From the cell containing the given text, extract its center point as [X, Y] coordinate. 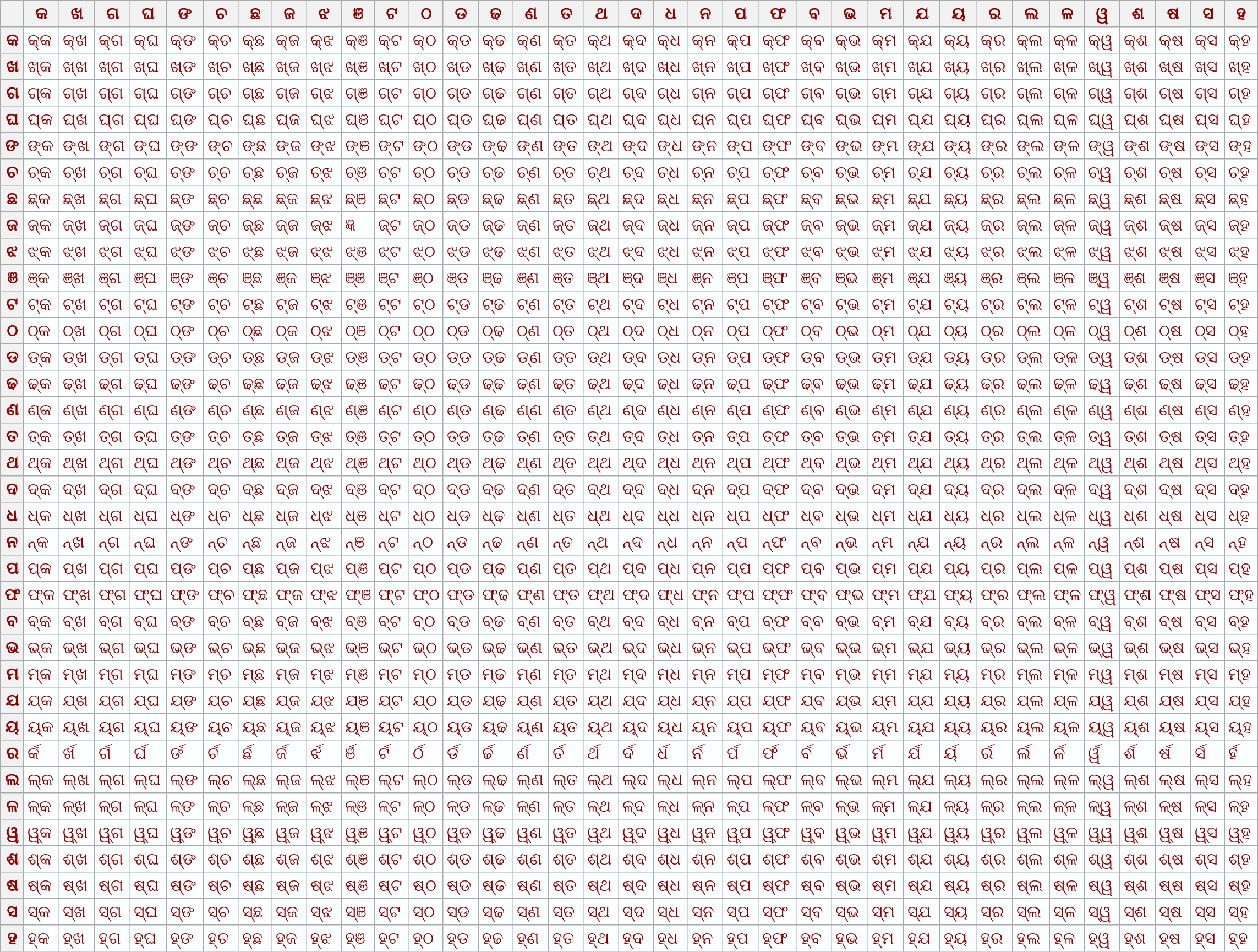
ଚ୍ବ [814, 172]
ଦ୍ଙ [185, 489]
ଙ୍ଦ [636, 146]
ଚ୍ଭ [850, 172]
ହ୍ଦ [636, 938]
ଗ୍ସ [1208, 93]
ଶ୍ଫ [778, 859]
ଚ୍ୱ [1102, 172]
ଡ୍ବ [814, 357]
ଗ୍ଢ [495, 93]
ର୍ହ [1241, 753]
ନ୍ସ [1208, 542]
ଘ୍ଯ [922, 119]
ଫ୍ମ [885, 595]
ଣ୍ଖ [76, 410]
ଫ୍ନ [705, 595]
ସ୍ଲ [1031, 912]
ଝ୍ଗ [112, 251]
ଘ୍ହ [1241, 119]
ଣ୍ଗ [112, 410]
ଛ୍ଙ [185, 199]
ପ୍ଝ [324, 568]
ଛ୍ୱ [1102, 199]
ଳ୍ଚ [221, 806]
ଘ୍ମ [885, 119]
ଠ୍ଖ [76, 331]
ଝ୍ଲ [1031, 251]
ଝ୍ଳ [1066, 251]
ଫ୍ଝ [324, 595]
ଫ୍ୱ [1102, 595]
ଷ୍ର [994, 885]
ତ୍ଞ [358, 436]
ଗ୍ତ [566, 93]
ତ୍ଥ [601, 436]
ଭ୍ଳ [1066, 648]
ଯ୍ଥ [601, 701]
ଶ୍ମ [885, 859]
ପ୍ଢ [495, 568]
ଳ୍ପ [740, 806]
ମ୍ଧ [670, 674]
ଠ୍ଚ [221, 331]
କ୍ଚ [221, 40]
ୟ୍ର [994, 727]
ସ୍ଦ [636, 912]
ର୍ସ [1208, 753]
ଭ୍ଧ [670, 648]
ୟ୍ନ [705, 727]
ଧ୍ଦ [636, 516]
ଥ୍ଞ [358, 463]
ମ୍ୟ [959, 674]
ଘ୍ଦ [636, 119]
ଟ୍ଳ [1066, 304]
ଷ୍ଠ [426, 885]
ଲ୍ଥ [601, 780]
ଳ୍ମ [885, 806]
ଫ୍ବ [814, 595]
କ୍ଳ [1066, 40]
ଡ୍ଢ [495, 357]
ୟ୍ଳ [1066, 727]
ଖ୍ଞ [358, 67]
ଞ୍ଷ [1173, 278]
ର୍ଷ [1173, 753]
ଝ୍କ [41, 251]
ୟ୍ଡ [461, 727]
ଢ୍ଳ [1066, 384]
ୱ୍ଝ [324, 833]
ଞ୍ଖ [76, 278]
ଦ୍ଜ [289, 489]
ଦ୍ପ [740, 489]
ଚ୍ଣ [530, 172]
ଘ୍ତ [566, 119]
ଖ୍ଷ [1173, 67]
ଦ୍ର [994, 489]
ଡ୍ନ [705, 357]
ଙ୍ଳ [1066, 146]
ଷ୍ଟ [392, 885]
ହ୍ଜ [289, 938]
ଜ୍ବ [814, 225]
ଭ୍ଫ [778, 648]
ଢ୍ଣ [530, 384]
ଣ୍ଳ [1066, 410]
ଶ୍ଚ [221, 859]
କ୍ଶ [1137, 40]
ଝ୍ଯ [922, 251]
କ୍ଠ [426, 40]
ଞ୍ଭ [850, 278]
ୱ୍ଟ [392, 833]
ହ୍ଝ [324, 938]
ଣ୍ଧ [670, 410]
ଧ୍ଳ [1066, 516]
ୱ୍ମ [885, 833]
ଡ୍ଘ [148, 357]
ଶ୍ଯ [922, 859]
ମ୍ଯ [922, 674]
ଭ୍ଝ [324, 648]
ଛ୍ଝ [324, 199]
ର୍ଡ [461, 753]
ୟ୍ୟ [959, 727]
ମ୍ଲ [1031, 674]
ୟ୍ଞ [358, 727]
ଞ୍ହ [1241, 278]
ଟ୍ଦ [636, 304]
ଘ୍ଞ [358, 119]
ଛ୍ଡ [461, 199]
ଚ୍ୟ [959, 172]
ହ୍ଙ [185, 938]
ଶ୍ଟ [392, 859]
ଡ୍ଖ [76, 357]
ଘ୍ଚ [221, 119]
ତ୍ଦ [636, 436]
ଲ୍ଠ [426, 780]
ଘ୍ପ [740, 119]
ଠ୍ନ [705, 331]
ୱ୍ବ [814, 833]
ହ୍ଧ [670, 938]
ଟ୍ର [994, 304]
ଟ୍ନ [705, 304]
ଞ୍ଫ [778, 278]
ସ୍ଛ [255, 912]
ଜ୍ଚ [221, 225]
ୟ୍ଢ [495, 727]
ଫ୍ପ [740, 595]
ଝ୍ଛ [255, 251]
ସ୍ଯ [922, 912]
ପ୍ଘ [148, 568]
ଭ୍ଞ [358, 648]
ଞ୍ର [994, 278]
ଜ୍ର [994, 225]
ନ୍ଘ [148, 542]
ଚ୍ଖ [76, 172]
ଣ୍ଷ [1173, 410]
ଳ୍ଫ [778, 806]
ଷ୍ଖ [76, 885]
ୱ୍ଦ [636, 833]
ଞ୍ଝ [324, 278]
ଢ୍ଞ [358, 384]
ଙ୍ଝ [324, 146]
ଡ୍ଜ [289, 357]
ର୍ଥ [601, 753]
ଲ୍ଘ [148, 780]
ଲ୍ନ [705, 780]
ନ୍ଦ [636, 542]
ଥ୍ଡ [461, 463]
ଶ୍ଶ [1137, 859]
କ୍ଦ [636, 40]
ଭ୍ଲ [1031, 648]
ଢ୍ଚ [221, 384]
ଶ୍ଖ [76, 859]
ଖ୍ଠ [426, 67]
ୱ୍କ [41, 833]
ନ୍ମ [885, 542]
ଶ୍ଛ [255, 859]
ଠ୍ମ [885, 331]
ଖ୍ନ [705, 67]
ଗ୍ହ [1241, 93]
ୟ୍ଷ [1173, 727]
ର୍ଦ [636, 753]
ଚ୍ଠ [426, 172]
ଣ୍ଣ [530, 410]
ହ୍ର [994, 938]
ଝ୍ଟ [392, 251]
ସ୍ଖ [76, 912]
ଚ୍ଚ [221, 172]
ଶ୍ଦ [636, 859]
ସ୍ଫ [778, 912]
ସ୍ତ [566, 912]
ଠ୍ର [994, 331]
ଡ୍ଡ [461, 357]
ଢ୍ଫ [778, 384]
ଝ୍ମ [885, 251]
ଛ୍ଭ [850, 199]
ଝ୍ନ [705, 251]
ଡ୍ସ [1208, 357]
ତ୍ବ [814, 436]
ଟ୍ଘ [148, 304]
ଣ୍ଲ [1031, 410]
ବ୍ଜ [289, 621]
ଷ୍ଲ [1031, 885]
ଟ୍ଲ [1031, 304]
ଳ୍ଥ [601, 806]
ନ୍ଶ [1137, 542]
ଷ୍ଙ [185, 885]
ଗ୍ଟ [392, 93]
ଘ୍ଫ [778, 119]
ଥ୍ର [994, 463]
ବ୍ତ [566, 621]
ଥ୍ବ [814, 463]
ଘ୍ସ [1208, 119]
ତ୍ମ [885, 436]
ଚ୍ଛ [255, 172]
ଛ୍ଢ [495, 199]
ଭ୍ଠ [426, 648]
ଫ୍ଜ [289, 595]
ଞ୍ଧ [670, 278]
ଠ୍ଞ [358, 331]
ତ୍ଖ [76, 436]
ଙ୍ନ [705, 146]
ହ୍ଞ [358, 938]
ଢ୍ମ [885, 384]
ଦ୍ଷ [1173, 489]
ଜ୍ଷ [1173, 225]
ଳ୍ଦ [636, 806]
ର୍ଠ [426, 753]
ହ୍ପ [740, 938]
ବ୍ର [994, 621]
ଷ୍ଛ [255, 885]
ଠ୍ଯ [922, 331]
ୱ୍ଞ [358, 833]
ଜ୍ସ [1208, 225]
ଭ୍ର [994, 648]
ହ୍ମ [885, 938]
ଡ୍ଶ [1137, 357]
ଙ୍ଞ [358, 146]
ଶ୍ହ [1241, 859]
କ୍ୱ [1102, 40]
ଠ୍ଶ [1137, 331]
ଫ୍ଭ [850, 595]
ଷ୍ଜ [289, 885]
ଯ୍ଡ [461, 701]
ଙ୍ଢ [495, 146]
ଗ୍ଘ [148, 93]
ଧ୍ହ [1241, 516]
ଶ୍ଝ [324, 859]
କ୍ଘ [148, 40]
ଳ୍ୱ [1102, 806]
ଝ୍ଘ [148, 251]
ଘ୍ଘ [148, 119]
ଦ୍ଞ [358, 489]
ନ୍ଜ [289, 542]
ଣ୍କ [41, 410]
ମ୍ହ [1241, 674]
ଫ୍ଥ [601, 595]
ଷ୍ବ [814, 885]
ଟ୍ସ [1208, 304]
ଶ୍ଢ [495, 859]
ଧ୍ଯ [922, 516]
ମ୍ଡ [461, 674]
ଟ୍ବ [814, 304]
ମ୍ଶ [1137, 674]
ଚ୍କ [41, 172]
ଛ୍ଛ [255, 199]
ଧ୍ଟ [392, 516]
ଢ୍ଶ [1137, 384]
ଢ୍ପ [740, 384]
ୟ୍ଲ [1031, 727]
ସ୍ପ [740, 912]
ତ୍ଲ [1031, 436]
ଠ୍ଗ [112, 331]
ମ୍ୱ [1102, 674]
ଘ୍ନ [705, 119]
ପ୍ର [994, 568]
କ୍ସ [1208, 40]
ଲ୍ସ [1208, 780]
ଯ୍ଗ [112, 701]
ଙ୍ବ [814, 146]
ଫ୍ଷ [1173, 595]
ଧ୍ୟ [959, 516]
ଷ୍ପ [740, 885]
ନ୍ହ [1241, 542]
ଚ୍ଲ [1031, 172]
ଧ୍ୱ [1102, 516]
ଡ୍ଠ [426, 357]
ନ୍ୱ [1102, 542]
ଢ୍ଜ [289, 384]
ଞ୍ଛ [255, 278]
ଷ୍ଞ [358, 885]
ଠ୍ଡ [461, 331]
ଟ୍ଣ [530, 304]
ଘ୍ଣ [530, 119]
ଟ୍ଶ [1137, 304]
ଯ୍ପ [740, 701]
ଲ୍କ [41, 780]
ଘ୍ବ [814, 119]
ଭ୍କ [41, 648]
ଶ୍ର [994, 859]
ଛ୍ଖ [76, 199]
ପ୍ଭ [850, 568]
ଙ୍ଫ [778, 146]
ଘ୍ଠ [426, 119]
ଶ୍ୱ [1102, 859]
ଛ୍ପ [740, 199]
ଜ୍ଗ [112, 225]
ଷ୍କ [41, 885]
ଜ୍ଧ [670, 225]
ଳ୍ଢ [495, 806]
ଦ୍ଯ [922, 489]
ସ୍ଢ [495, 912]
ୱ୍ନ [705, 833]
ଧ୍ଜ [289, 516]
ଦ୍ହ [1241, 489]
ଚ୍ଟ [392, 172]
ଘ୍ଥ [601, 119]
ଷ୍ଫ [778, 885]
ଝ୍ତ [566, 251]
ଫ୍ତ [566, 595]
ଡ୍ମ [885, 357]
ସ୍ଭ [850, 912]
ଳ୍ସ [1208, 806]
ଢ୍ଢ [495, 384]
ଘ୍ୱ [1102, 119]
ତ୍ୱ [1102, 436]
ଧ୍ଞ [358, 516]
ୱ୍ଡ [461, 833]
ଛ୍ଣ [530, 199]
ଯ୍ର [994, 701]
ଟ୍ଙ [185, 304]
ଜ୍ଢ [495, 225]
ଦ୍ଛ [255, 489]
ଯ୍ମ [885, 701]
ବ୍ମ [885, 621]
ଟ୍ଠ [426, 304]
କ୍ଗ [112, 40]
ସ୍ଘ [148, 912]
ତ୍ପ [740, 436]
ଫ୍ଟ [392, 595]
ଳ୍ଜ [289, 806]
ଖ୍ୱ [1102, 67]
ବ୍ଳ [1066, 621]
ଷ୍ଦ [636, 885]
ଡ୍ୟ [959, 357]
ମ୍ଝ [324, 674]
ଶ୍ୟ [959, 859]
ଝ୍ଫ [778, 251]
ଡ୍ଧ [670, 357]
ନ୍ଧ [670, 542]
କ୍ଷ [1173, 40]
ଛ୍ଠ [426, 199]
ଯ୍ୟ [959, 701]
ଧ୍ନ [705, 516]
ଣ୍ଛ [255, 410]
ର୍ଶ [1137, 753]
ଫ୍ଲ [1031, 595]
ତ୍ଘ [148, 436]
ଲ୍ବ [814, 780]
ଯ୍ନ [705, 701]
ମ୍ଣ [530, 674]
ହ୍ଭ [850, 938]
ଶ୍ବ [814, 859]
ମ୍ଙ [185, 674]
ଡ୍ୱ [1102, 357]
ମ୍ଚ [221, 674]
ଖ୍ଖ [76, 67]
ଛ୍ଦ [636, 199]
ୟ୍ଗ [112, 727]
ନ୍ର [994, 542]
ନ୍ଙ [185, 542]
ମ୍ଳ [1066, 674]
ତ୍ତ [566, 436]
ଲ୍ଲ [1031, 780]
ଦ୍ସ [1208, 489]
ର୍ଟ [392, 753]
ଦ୍ନ [705, 489]
ଥ୍ଥ [601, 463]
ମ୍ଖ [76, 674]
ୟ୍ଙ [185, 727]
ଝ୍ବ [814, 251]
ଡ୍ଙ [185, 357]
କ୍ଧ [670, 40]
ର୍ଭ [850, 753]
ଧ୍ଫ [778, 516]
ଙ୍ତ [566, 146]
ଥ୍ଠ [426, 463]
ପ୍ଦ [636, 568]
ଙ୍ଟ [392, 146]
ଜ୍ଖ [76, 225]
ଚ୍ଢ [495, 172]
ଲ୍ୟ [959, 780]
ନ୍ଳ [1066, 542]
ଥ୍ଛ [255, 463]
ଠ୍ଷ [1173, 331]
ଗ୍ପ [740, 93]
ତ୍ନ [705, 436]
ଫ୍ସ [1208, 595]
ଖ୍ଣ [530, 67]
ଳ୍ଝ [324, 806]
ର୍ଞ [358, 753]
ଧ୍ଡ [461, 516]
ଢ୍ସ [1208, 384]
ଥ୍ୟ [959, 463]
ନ୍ଗ [112, 542]
ଶ୍ପ [740, 859]
ର୍ଚ [221, 753]
ଣ୍ହ [1241, 410]
ର୍ର [994, 753]
ଛ୍ଘ [148, 199]
ଲ୍ଗ [112, 780]
ପ୍ନ [705, 568]
ଖ୍ଙ [185, 67]
ଧ୍ତ [566, 516]
ଷ୍ଡ [461, 885]
ଫ୍ଙ [185, 595]
ନ୍ଡ [461, 542]
ତ୍ଣ [530, 436]
ଯ୍ଭ [850, 701]
ଝ୍ପ [740, 251]
ଝ୍ଙ [185, 251]
ନ୍ତ [566, 542]
ଲ୍ଯ [922, 780]
ହ୍ଲ [1031, 938]
ଣ୍ତ [566, 410]
ର୍ଘ [148, 753]
ର୍କ [41, 753]
ଫ୍ୟ [959, 595]
ପ୍ପ [740, 568]
ନ୍ଯ [922, 542]
ଛ୍ଜ [289, 199]
ଫ୍ହ [1241, 595]
ଳ୍ଗ [112, 806]
ଗ୍ଣ [530, 93]
ଗ୍ଶ [1137, 93]
କ୍ଙ [185, 40]
ଷ୍ଶ [1137, 885]
ପ୍ଜ [289, 568]
ଧ୍ଙ [185, 516]
ଷ୍ସ [1208, 885]
ଯ୍ଟ [392, 701]
ଛ୍ର [994, 199]
କ୍ଯ [922, 40]
ଜ୍ତ [566, 225]
ଞ୍ଳ [1066, 278]
ଙ୍ଠ [426, 146]
ଥ୍ଲ [1031, 463]
ଚ୍ହ [1241, 172]
ଙ୍ପ [740, 146]
ଜ୍ଡ [461, 225]
ଖ୍ଝ [324, 67]
ଧ୍ଖ [76, 516]
ଚ୍ପ [740, 172]
ତ୍ଶ [1137, 436]
ଳ୍କ [41, 806]
ଜ୍ୱ [1102, 225]
ଲ୍ଞ [358, 780]
ଯ୍ଯ [922, 701]
ନ୍ଖ [76, 542]
ଯ୍ଠ [426, 701]
ଶ୍ଣ [530, 859]
ଝ୍ଖ [76, 251]
ଢ୍ଭ [850, 384]
ଣ୍ଘ [148, 410]
ଷ୍ଯ [922, 885]
ଗ୍ଗ [112, 93]
ଯ୍ଲ [1031, 701]
ର୍ୱ [1102, 753]
ଣ୍ର [994, 410]
ନ୍ଞ [358, 542]
ଶ୍ଗ [112, 859]
ଜ୍ଯ [922, 225]
ୱ୍ଶ [1137, 833]
ବ୍ଫ [778, 621]
ଚ୍ଯ [922, 172]
ଗ୍ଚ [221, 93]
ଛ୍କ [41, 199]
ୟ୍ଚ [221, 727]
ଶ୍ଭ [850, 859]
ଧ୍ର [994, 516]
ଥ୍ୱ [1102, 463]
ଜ୍ଛ [255, 225]
ଭ୍ଥ [601, 648]
ଘ୍ଟ [392, 119]
ଯ୍ବ [814, 701]
ନ୍ଲ [1031, 542]
ଠ୍ସ [1208, 331]
ଗ୍ଞ [358, 93]
ଘ୍ଛ [255, 119]
ଧ୍ଲ [1031, 516]
ର୍ଗ [112, 753]
ଡ୍କ [41, 357]
ସ୍ଞ [358, 912]
ପ୍ସ [1208, 568]
ଦ୍ଳ [1066, 489]
ଯ୍ଧ [670, 701]
ଝ୍ଜ [289, 251]
ଗ୍ଷ [1173, 93]
ଳ୍ଣ [530, 806]
ଣ୍ଦ [636, 410]
ଭ୍ଗ [112, 648]
ଳ୍ଛ [255, 806]
ଜ୍ଞ [358, 225]
ତ୍ଯ [922, 436]
ଦ୍ଗ [112, 489]
ଞ୍ଟ [392, 278]
ଫ୍ଳ [1066, 595]
ୟ୍ଘ [148, 727]
ଠ୍ବ [814, 331]
ଧ୍ପ [740, 516]
ଫ୍ଚ [221, 595]
ଲ୍ଭ [850, 780]
ଲ୍ଜ [289, 780]
ଫ୍ଢ [495, 595]
ଷ୍ଥ [601, 885]
ଯ୍ଞ [358, 701]
ପ୍ଟ [392, 568]
ଶ୍ଲ [1031, 859]
ସ୍ଗ [112, 912]
ଝ୍ହ [1241, 251]
ଜ୍ପ [740, 225]
ଖ୍ଗ [112, 67]
ୟ୍ଯ [922, 727]
ପ୍ଲ [1031, 568]
ବ୍ଟ [392, 621]
ଣ୍ଭ [850, 410]
ଯ୍ଶ [1137, 701]
ଧ୍କ [41, 516]
ୱ୍ଘ [148, 833]
ବ୍ଠ [426, 621]
ହ୍ଢ [495, 938]
ଙ୍ର [994, 146]
ବ୍ଙ [185, 621]
ଖ୍ଳ [1066, 67]
ୱ୍ର [994, 833]
ଜ୍ଦ [636, 225]
କ୍ଖ [76, 40]
ଧ୍ଘ [148, 516]
ର୍ୟ [959, 753]
ଖ୍ଟ [392, 67]
ଷ୍ମ [885, 885]
ଝ୍ୟ [959, 251]
ଡ୍ପ [740, 357]
ଣ୍ମ [885, 410]
ବ୍ୱ [1102, 621]
ଚ୍ସ [1208, 172]
କ୍ଥ [601, 40]
ଲ୍ଢ [495, 780]
ଭ୍ୱ [1102, 648]
ଠ୍ଫ [778, 331]
ଛ୍ଥ [601, 199]
ଚ୍ତ [566, 172]
ବ୍ଧ [670, 621]
ଦ୍ଚ [221, 489]
ଢ୍ଡ [461, 384]
ଲ୍ଳ [1066, 780]
ତ୍ଟ [392, 436]
ଷ୍ଝ [324, 885]
ଝ୍ଢ [495, 251]
ୱ୍ଠ [426, 833]
ସ୍ଶ [1137, 912]
ଝ୍ଠ [426, 251]
ଙ୍ଯ [922, 146]
ଢ୍ଟ [392, 384]
ଠ୍ଙ [185, 331]
ହ୍ଫ [778, 938]
ଖ୍ତ [566, 67]
ସ୍ର [994, 912]
ଚ୍ଞ [358, 172]
ମ୍ପ [740, 674]
କ୍ହ [1241, 40]
ନ୍ଚ [221, 542]
ର୍ଯ [922, 753]
ଲ୍ମ [885, 780]
ଖ୍ଶ [1137, 67]
ସ୍ହ [1241, 912]
ଜ୍ଥ [601, 225]
ଫ୍ଡ [461, 595]
ଝ୍ଷ [1173, 251]
ଯ୍ଫ [778, 701]
ଯ୍ସ [1208, 701]
ଫ୍ଶ [1137, 595]
କ୍ଭ [850, 40]
କ୍ଫ [778, 40]
ସ୍ସ [1208, 912]
ନ୍ଭ [850, 542]
ଘ୍ୟ [959, 119]
ପ୍ୟ [959, 568]
ତ୍ଳ [1066, 436]
ଘ୍ର [994, 119]
ଡ୍ଟ [392, 357]
ଙ୍ଧ [670, 146]
ଞ୍ଘ [148, 278]
ଚ୍ଥ [601, 172]
ଗ୍ଲ [1031, 93]
ଧ୍ଗ [112, 516]
ଟ୍ଫ [778, 304]
ପ୍ଶ [1137, 568]
ଞ୍ନ [705, 278]
ଯ୍ଜ [289, 701]
ନ୍ଣ [530, 542]
ଢ୍ୟ [959, 384]
ଜ୍ଶ [1137, 225]
ଲ୍ପ [740, 780]
ଞ୍ଠ [426, 278]
ଲ୍ଙ [185, 780]
ଯ୍କ [41, 701]
ଥ୍ଫ [778, 463]
ପ୍ଗ [112, 568]
ଧ୍ସ [1208, 516]
ର୍ଖ [76, 753]
ଘ୍ଭ [850, 119]
ହ୍ବ [814, 938]
ଭ୍ଣ [530, 648]
ଣ୍ନ [705, 410]
ୟ୍ଦ [636, 727]
ଚ୍ଡ [461, 172]
ମ୍ଭ [850, 674]
ଡ୍ଚ [221, 357]
ବ୍ଛ [255, 621]
ର୍ଝ [324, 753]
ଝ୍ଚ [221, 251]
ଦ୍ଢ [495, 489]
ଞ୍ଚ [221, 278]
ଠ୍ଢ [495, 331]
ପ୍ଥ [601, 568]
ଲ୍ତ [566, 780]
ୱ୍ଭ [850, 833]
ଳ୍ଳ [1066, 806]
ଭ୍ବ [814, 648]
ଫ୍ଫ [778, 595]
ଗ୍ଫ [778, 93]
ଟ୍ୱ [1102, 304]
ଙ୍ଘ [148, 146]
ହ୍ଚ [221, 938]
ଠ୍ଧ [670, 331]
ଥ୍ତ [566, 463]
ଗ୍ର [994, 93]
ଚ୍ର [994, 172]
ଝ୍ଡ [461, 251]
ଧ୍ଠ [426, 516]
ଶ୍ତ [566, 859]
ଥ୍ଯ [922, 463]
ଛ୍ଗ [112, 199]
ସ୍ଜ [289, 912]
ଥ୍ଘ [148, 463]
ଧ୍ଚ [221, 516]
ଣ୍ଫ [778, 410]
ନ୍ଠ [426, 542]
ସ୍ବ [814, 912]
ଡ୍ଗ [112, 357]
ଟ୍ମ [885, 304]
ଣ୍ସ [1208, 410]
ଞ୍ବ [814, 278]
ଡ୍ଛ [255, 357]
ର୍ନ [705, 753]
ହ୍ଯ [922, 938]
ବ୍ହ [1241, 621]
ଖ୍ସ [1208, 67]
ଜ୍ଘ [148, 225]
ର୍ଫ [778, 753]
ଙ୍ଶ [1137, 146]
ଡ୍ଣ [530, 357]
ମ୍ଷ [1173, 674]
ଦ୍ଥ [601, 489]
ଯ୍ଷ [1173, 701]
ପ୍ଧ [670, 568]
ଘ୍ଝ [324, 119]
ଲ୍ୱ [1102, 780]
ନ୍ବ [814, 542]
ଚ୍ମ [885, 172]
ବ୍ଥ [601, 621]
ପ୍ଷ [1173, 568]
ଣ୍ଙ [185, 410]
ୟ୍ୱ [1102, 727]
ଲ୍ଡ [461, 780]
ଢ୍ଝ [324, 384]
ଢ୍ନ [705, 384]
ଥ୍ନ [705, 463]
ୟ୍ଟ [392, 727]
ଙ୍ମ [885, 146]
ୱ୍ହ [1241, 833]
ହ୍ସ [1208, 938]
ଚ୍ଜ [289, 172]
କ୍ଲ [1031, 40]
ନ୍ନ [705, 542]
ୟ୍ଛ [255, 727]
ୟ୍ସ [1208, 727]
ୟ୍ମ [885, 727]
ଶ୍ଳ [1066, 859]
ୱ୍ସ [1208, 833]
ଠ୍ଦ [636, 331]
ହ୍ଖ [76, 938]
ଗ୍ଖ [76, 93]
ମ୍ର [994, 674]
ଥ୍ଣ [530, 463]
ଳ୍ଷ [1173, 806]
ଜ୍ଣ [530, 225]
ଯ୍ଛ [255, 701]
ର୍ଧ [670, 753]
ତ୍ଙ [185, 436]
ନ୍ଝ [324, 542]
ଙ୍ଖ [76, 146]
ଥ୍ଢ [495, 463]
ଳ୍ଟ [392, 806]
ମ୍ତ [566, 674]
ଘ୍ଙ [185, 119]
ଶ୍ନ [705, 859]
ଭ୍ଦ [636, 648]
ଜ୍ହ [1241, 225]
ର୍ବ [814, 753]
ନ୍ପ [740, 542]
ଙ୍ୱ [1102, 146]
ଳ୍ଲ [1031, 806]
ଟ୍ଖ [76, 304]
ଜ୍କ [41, 225]
ଜ୍ଙ [185, 225]
ଗ୍ନ [705, 93]
ବ୍ଯ [922, 621]
ଘ୍ଲ [1031, 119]
ଗ୍ଯ [922, 93]
ୱ୍ଖ [76, 833]
ଖ୍ୟ [959, 67]
ଟ୍ଥ [601, 304]
ଲ୍ଧ [670, 780]
ଠ୍ତ [566, 331]
ଶ୍କ [41, 859]
ଧ୍ଷ [1173, 516]
ଲ୍ଝ [324, 780]
ଘ୍ଧ [670, 119]
ଫ୍ଖ [76, 595]
ଗ୍ଛ [255, 93]
ଛ୍ଲ [1031, 199]
ଡ୍ଷ [1173, 357]
ଥ୍ପ [740, 463]
ତ୍କ [41, 436]
ଗ୍ମ [885, 93]
କ୍ପ [740, 40]
ତ୍ହ [1241, 436]
ଶ୍ସ [1208, 859]
ଣ୍ଚ [221, 410]
ବ୍ଝ [324, 621]
ଠ୍ଲ [1031, 331]
ଥ୍ଖ [76, 463]
ଷ୍ନ [705, 885]
ପ୍ତ [566, 568]
ଠ୍କ [41, 331]
ଖ୍ଭ [850, 67]
ଟ୍ଢ [495, 304]
ଥ୍ସ [1208, 463]
ଳ୍ଞ [358, 806]
ଚ୍ଦ [636, 172]
ଶ୍ଘ [148, 859]
ଫ୍ଛ [255, 595]
ୱ୍ଛ [255, 833]
ଚ୍ଫ [778, 172]
ୱ୍ଯ [922, 833]
ନ୍ଟ [392, 542]
କ୍ମ [885, 40]
ହ୍ଡ [461, 938]
ୱ୍ୟ [959, 833]
ଟ୍ଷ [1173, 304]
ଟ୍ଭ [850, 304]
ଯ୍ହ [1241, 701]
ୱ୍ଷ [1173, 833]
ହ୍ତ [566, 938]
ଛ୍ହ [1241, 199]
ଣ୍ଶ [1137, 410]
ବ୍ୟ [959, 621]
ଝ୍ୱ [1102, 251]
ଟ୍ପ [740, 304]
ଚ୍ନ [705, 172]
ୱ୍ଣ [530, 833]
ଛ୍ଳ [1066, 199]
ଷ୍ଳ [1066, 885]
ପ୍ଣ [530, 568]
ଡ୍ହ [1241, 357]
ଭ୍ଙ [185, 648]
ତ୍ସ [1208, 436]
ନ୍ଷ [1173, 542]
ପ୍ଖ [76, 568]
ଜ୍ମ [885, 225]
ଡ୍ଳ [1066, 357]
ଦ୍ଡ [461, 489]
ଝ୍ସ [1208, 251]
ୟ୍ହ [1241, 727]
ବ୍ଢ [495, 621]
ଦ୍ଦ [636, 489]
ଡ୍ତ [566, 357]
ବ୍ଗ [112, 621]
ଢ୍ଦ [636, 384]
ଖ୍ଚ [221, 67]
ଟ୍ଯ [922, 304]
ହ୍ଳ [1066, 938]
ଘ୍ଗ [112, 119]
ଶ୍ଡ [461, 859]
ଙ୍ଲ [1031, 146]
ଣ୍ୟ [959, 410]
ଟ୍ଞ [358, 304]
ପ୍ହ [1241, 568]
ର୍ଣ [530, 753]
ଦ୍ଘ [148, 489]
କ୍ଣ [530, 40]
ଧ୍ଢ [495, 516]
ଞ୍ସ [1208, 278]
ଞ୍ଢ [495, 278]
ୱ୍ଚ [221, 833]
ର୍ତ [566, 753]
ଥ୍ଦ [636, 463]
ଘ୍ଢ [495, 119]
ବ୍ଡ [461, 621]
ଛ୍ଞ [358, 199]
ଷ୍ୟ [959, 885]
ସ୍ଥ [601, 912]
ମ୍ଟ [392, 674]
ଜ୍ଳ [1066, 225]
ଡ୍ଭ [850, 357]
କ୍ଡ [461, 40]
ଗ୍ଠ [426, 93]
ଲ୍ଖ [76, 780]
ଦ୍ଠ [426, 489]
ଠ୍ହ [1241, 331]
ୱ୍ଲ [1031, 833]
ଖ୍ଜ [289, 67]
ଷ୍ତ [566, 885]
ଖ୍କ [41, 67]
ୱ୍ୱ [1102, 833]
ଲ୍ହ [1241, 780]
ପ୍ମ [885, 568]
ଯ୍ଣ [530, 701]
ଚ୍ଶ [1137, 172]
ଖ୍ଥ [601, 67]
ଛ୍ଷ [1173, 199]
ଳ୍ଘ [148, 806]
ପ୍ଠ [426, 568]
କ୍ର [994, 40]
ଧ୍ଧ [670, 516]
ଝ୍ର [994, 251]
ଚ୍ଷ [1173, 172]
ଞ୍ତ [566, 278]
ଭ୍ହ [1241, 648]
ପ୍ଛ [255, 568]
ଛ୍ଯ [922, 199]
ଫ୍ଦ [636, 595]
ଣ୍ବ [814, 410]
ଢ୍ଥ [601, 384]
ଙ୍ଜ [289, 146]
ଖ୍ଲ [1031, 67]
ଘ୍ଳ [1066, 119]
ଶ୍ଞ [358, 859]
ଗ୍ବ [814, 93]
ହ୍ଟ [392, 938]
ତ୍ଝ [324, 436]
ମ୍ଢ [495, 674]
ଡ୍ଦ [636, 357]
ବ୍ଶ [1137, 621]
ନ୍ଢ [495, 542]
ଥ୍ଜ [289, 463]
ଳ୍ଯ [922, 806]
ଦ୍ଭ [850, 489]
ଛ୍ସ [1208, 199]
ଲ୍ଣ [530, 780]
ଛ୍ବ [814, 199]
ଗ୍ୟ [959, 93]
ଠ୍ଳ [1066, 331]
ଜ୍ଝ [324, 225]
ଗ୍ଳ [1066, 93]
ଞ୍ୟ [959, 278]
ହ୍ଘ [148, 938]
ପ୍ଡ [461, 568]
ଛ୍ତ [566, 199]
ଧ୍ଣ [530, 516]
ପ୍ଙ [185, 568]
ଭ୍ଶ [1137, 648]
ୟ୍ଠ [426, 727]
ଥ୍ଷ [1173, 463]
ଧ୍ବ [814, 516]
ଶ୍ଙ [185, 859]
ୱ୍ପ [740, 833]
ଦ୍ଝ [324, 489]
ଞ୍ଗ [112, 278]
ତ୍ଷ [1173, 436]
ଲ୍ର [994, 780]
ଡ୍ଥ [601, 357]
ର୍ଲ [1031, 753]
ଦ୍ବ [814, 489]
ଖ୍ଘ [148, 67]
ଟ୍ଡ [461, 304]
ସ୍ଠ [426, 912]
ଖ୍ଯ [922, 67]
ଖ୍ଦ [636, 67]
ବ୍ପ [740, 621]
ଚ୍ଙ [185, 172]
ଳ୍ଶ [1137, 806]
ହ୍ଥ [601, 938]
ଜ୍ଫ [778, 225]
ହ୍ହ [1241, 938]
ୟ୍ଝ [324, 727]
ଣ୍ପ [740, 410]
ଙ୍ୟ [959, 146]
ର୍ଛ [255, 753]
ର୍ମ [885, 753]
ଭ୍ଡ [461, 648]
ୱ୍ଧ [670, 833]
ୱ୍ତ [566, 833]
ହ୍ଶ [1137, 938]
ଳ୍ୟ [959, 806]
ଳ୍ଡ [461, 806]
ବ୍ଘ [148, 621]
ର୍ଢ [495, 753]
ଯ୍ୱ [1102, 701]
ଳ୍ହ [1241, 806]
ଥ୍ଟ [392, 463]
ଟ୍ଧ [670, 304]
ଯ୍ଙ [185, 701]
ଫ୍କ [41, 595]
ଜ୍ୟ [959, 225]
ତ୍ଭ [850, 436]
ଫ୍ଘ [148, 595]
ଲ୍ଟ [392, 780]
ୟ୍ଥ [601, 727]
ଝ୍ଥ [601, 251]
ଶ୍ଜ [289, 859]
ଫ୍ର [994, 595]
ଳ୍ଭ [850, 806]
ସ୍ନ [705, 912]
ଢ୍ହ [1241, 384]
ଞ୍ଙ [185, 278]
ଣ୍ଥ [601, 410]
ଖ୍ବ [814, 67]
ବ୍ଞ [358, 621]
ଟ୍ଗ [112, 304]
ସ୍ଳ [1066, 912]
ଭ୍ଚ [221, 648]
ଢ୍ଠ [426, 384]
ହ୍ୟ [959, 938]
ଡ୍ଫ [778, 357]
ଦ୍ତ [566, 489]
ୱ୍ଜ [289, 833]
ବ୍ଭ [850, 621]
ଢ୍ଯ [922, 384]
ଞ୍ମ [885, 278]
କ୍ଟ [392, 40]
ଢ୍ତ [566, 384]
ଣ୍ଢ [495, 410]
ଙ୍ଛ [255, 146]
ସ୍ୱ [1102, 912]
ଶ୍ଠ [426, 859]
ଣ୍ଠ [426, 410]
ଞ୍ଣ [530, 278]
ଯ୍ଘ [148, 701]
ମ୍ଗ [112, 674]
ଢ୍ଘ [148, 384]
ଭ୍ଘ [148, 648]
ଘ୍ଷ [1173, 119]
ଳ୍ତ [566, 806]
ଠ୍ୱ [1102, 331]
ଜ୍ଠ [426, 225]
ଠ୍ଝ [324, 331]
ଫ୍ଣ [530, 595]
ଖ୍ପ [740, 67]
ଭ୍ଜ [289, 648]
ଠ୍ଠ [426, 331]
ଯ୍ଢ [495, 701]
ଘ୍କ [41, 119]
ୟ୍ତ [566, 727]
ମ୍ସ [1208, 674]
ବ୍ବ [814, 621]
ଦ୍ଧ [670, 489]
ଭ୍ଟ [392, 648]
ଦ୍ୱ [1102, 489]
ଠ୍ଣ [530, 331]
ଥ୍ଳ [1066, 463]
ଫ୍ଞ [358, 595]
ଧ୍ଶ [1137, 516]
ଚ୍ଧ [670, 172]
ଷ୍ହ [1241, 885]
ବ୍କ [41, 621]
ଷ୍ଗ [112, 885]
ବ୍ଦ [636, 621]
ଙ୍ଥ [601, 146]
ଙ୍ଙ [185, 146]
ଗ୍ଭ [850, 93]
ଜ୍ଜ [289, 225]
ଭ୍ଷ [1173, 648]
ମ୍ଞ [358, 674]
ଛ୍ଧ [670, 199]
ବ୍ଣ [530, 621]
ଥ୍କ [41, 463]
ଭ୍ଛ [255, 648]
କ୍ଢ [495, 40]
କ୍ଜ [289, 40]
ଛ୍ନ [705, 199]
ଦ୍ଖ [76, 489]
ଢ୍ଖ [76, 384]
ଭ୍ନ [705, 648]
ୱ୍ଳ [1066, 833]
ଲ୍ଛ [255, 780]
ତ୍ୟ [959, 436]
ତ୍ଜ [289, 436]
ଗ୍ଙ [185, 93]
ପ୍ଯ [922, 568]
ଢ୍ଲ [1031, 384]
ଟ୍ଟ [392, 304]
ଛ୍ଫ [778, 199]
ଞ୍ୱ [1102, 278]
ଧ୍ଥ [601, 516]
ଳ୍ଖ [76, 806]
ଭ୍ମ [885, 648]
ତ୍ଚ [221, 436]
ଞ୍ଜ [289, 278]
ଗ୍ଧ [670, 93]
ର୍ଜ [289, 753]
ଥ୍ଙ [185, 463]
ଜ୍ଲ [1031, 225]
ହ୍ଠ [426, 938]
ଫ୍ଗ [112, 595]
ତ୍ଗ [112, 436]
ସ୍କ [41, 912]
ୟ୍ଶ [1137, 727]
ଢ୍ୱ [1102, 384]
ହ୍ଣ [530, 938]
ୟ୍ବ [814, 727]
ଟ୍ଝ [324, 304]
ଖ୍ହ [1241, 67]
ତ୍ଫ [778, 436]
ଶ୍ଷ [1173, 859]
ଦ୍ଲ [1031, 489]
ଠ୍ଘ [148, 331]
ମ୍ନ [705, 674]
ଣ୍ଜ [289, 410]
ଞ୍ଲ [1031, 278]
ୟ୍ଜ [289, 727]
କ୍ବ [814, 40]
ଥ୍ଚ [221, 463]
କ୍କ [41, 40]
ସ୍ଷ [1173, 912]
ଡ୍ଝ [324, 357]
ଶ୍ଧ [670, 859]
ଳ୍ନ [705, 806]
ହ୍ଛ [255, 938]
କ୍ଛ [255, 40]
ଫ୍ଯ [922, 595]
ୱ୍ଥ [601, 833]
ର୍ଙ [185, 753]
ଟ୍ୟ [959, 304]
ବ୍ଲ [1031, 621]
କ୍ତ [566, 40]
ଝ୍ଞ [358, 251]
ଙ୍ଡ [461, 146]
ଧ୍ମ [885, 516]
ଖ୍ଢ [495, 67]
ଖ୍ଡ [461, 67]
ତ୍ଠ [426, 436]
ଡ୍ଯ [922, 357]
ଖ୍ର [994, 67]
ଣ୍ଡ [461, 410]
ଭ୍ଭ [850, 648]
ଣ୍ଞ [358, 410]
ୟ୍ଧ [670, 727]
ଖ୍ମ [885, 67]
ଟ୍ଜ [289, 304]
ମ୍ଥ [601, 674]
ଥ୍ଗ [112, 463]
ମ୍ଦ [636, 674]
ନ୍ଥ [601, 542]
କ୍ଝ [324, 40]
ଘ୍ଖ [76, 119]
ଛ୍ୟ [959, 199]
ଣ୍ୱ [1102, 410]
ଟ୍ହ [1241, 304]
ଙ୍ସ [1208, 146]
ୟ୍ଣ [530, 727]
ଠ୍ଭ [850, 331]
ତ୍ଡ [461, 436]
ଗ୍କ [41, 93]
ଭ୍ଯ [922, 648]
ଖ୍ଧ [670, 67]
ଜ୍ଟ [392, 225]
ଷ୍ଚ [221, 885]
ଦ୍ମ [885, 489]
ନ୍ଛ [255, 542]
ଯ୍ତ [566, 701]
ବ୍ନ [705, 621]
ସ୍ୟ [959, 912]
ଘ୍ଜ [289, 119]
ୟ୍କ [41, 727]
ଢ୍ଗ [112, 384]
ଫ୍ଧ [670, 595]
ଷ୍ଣ [530, 885]
ବ୍ଖ [76, 621]
ଛ୍ମ [885, 199]
କ୍ୟ [959, 40]
ଶ୍ଥ [601, 859]
ହ୍କ [41, 938]
ଛ୍ଚ [221, 199]
ଝ୍ଝ [324, 251]
ଲ୍ଶ [1137, 780]
ଦ୍ଶ [1137, 489]
ଢ୍ବ [814, 384]
ମ୍ବ [814, 674]
ସ୍ଚ [221, 912]
ଜ୍ନ [705, 225]
ଚ୍ଘ [148, 172]
ଙ୍ଚ [221, 146]
ଢ୍ଧ [670, 384]
ଠ୍ଜ [289, 331]
ଝ୍ଶ [1137, 251]
ଠ୍ଥ [601, 331]
ଞ୍ଞ [358, 278]
ଘ୍ଶ [1137, 119]
ଣ୍ଝ [324, 410]
ଭ୍ଖ [76, 648]
ସ୍ମ [885, 912]
ଗ୍ୱ [1102, 93]
ଷ୍ଢ [495, 885]
ପ୍ଳ [1066, 568]
ଞ୍କ [41, 278]
ଦ୍ଣ [530, 489]
ଡ୍ଲ [1031, 357]
ଲ୍ଦ [636, 780]
ଞ୍ଯ [922, 278]
ଳ୍ଙ [185, 806]
ଯ୍ଦ [636, 701]
ଘ୍ଡ [461, 119]
କ୍ଞ [358, 40]
ଞ୍ଦ [636, 278]
ପ୍କ [41, 568]
ଝ୍ଣ [530, 251]
ନ୍କ [41, 542]
ଜ୍ଭ [850, 225]
ବ୍ଚ [221, 621]
ଫ୍ଠ [426, 595]
ମ୍ଘ [148, 674]
ଠ୍ପ [740, 331]
ବ୍ଷ [1173, 621]
ମ୍ଜ [289, 674]
ଦ୍ଟ [392, 489]
ଭ୍ତ [566, 648]
ଚ୍ଝ [324, 172]
ୱ୍ଫ [778, 833]
ଢ୍ର [994, 384]
ଗ୍ଦ [636, 93]
ୟ୍ପ [740, 727]
ଙ୍ଭ [850, 146]
ଖ୍ଫ [778, 67]
ହ୍ଗ [112, 938]
ଣ୍ଟ [392, 410]
ପ୍ଚ [221, 568]
ଛ୍ଶ [1137, 199]
ତ୍ଛ [255, 436]
ଚ୍ଳ [1066, 172]
ବ୍ସ [1208, 621]
ହ୍ୱ [1102, 938]
ୱ୍ଢ [495, 833]
ଠ୍ଛ [255, 331]
ଙ୍ଣ [530, 146]
ଳ୍ର [994, 806]
ସ୍ଣ [530, 912]
ପ୍ଞ [358, 568]
ଡ୍ଞ [358, 357]
ମ୍ଛ [255, 674]
ଭ୍ଢ [495, 648]
ଢ୍ଷ [1173, 384]
ଞ୍ଶ [1137, 278]
ଲ୍ଫ [778, 780]
ସ୍ଧ [670, 912]
ଙ୍ହ [1241, 146]
ଳ୍ଧ [670, 806]
ମ୍କ [41, 674]
ଧ୍ଭ [850, 516]
ଙ୍କ [41, 146]
ଝ୍ଦ [636, 251]
ହ୍ଷ [1173, 938]
ୟ୍ଭ [850, 727]
ଠ୍ଟ [392, 331]
ନ୍ଫ [778, 542]
ଧ୍ଛ [255, 516]
ଭ୍ସ [1208, 648]
ଷ୍ୱ [1102, 885]
ଢ୍ଛ [255, 384]
ସ୍ଟ [392, 912]
ଠ୍ୟ [959, 331]
ତ୍ଧ [670, 436]
ର୍ପ [740, 753]
ଧ୍ଝ [324, 516]
ଭ୍ୟ [959, 648]
ଥ୍ଝ [324, 463]
ଟ୍ଛ [255, 304]
ଟ୍ଚ [221, 304]
ଙ୍ଷ [1173, 146]
ଗ୍ଡ [461, 93]
ତ୍ର [994, 436]
ଢ୍ଙ [185, 384]
ଥ୍ଶ [1137, 463]
ଥ୍ଭ [850, 463]
ଥ୍ହ [1241, 463]
ଦ୍ଫ [778, 489]
ଗ୍ଜ [289, 93]
ହ୍ନ [705, 938]
ଲ୍ଷ [1173, 780]
କ୍ନ [705, 40]
ଷ୍ଧ [670, 885]
ଞ୍ଥ [601, 278]
ୱ୍ଗ [112, 833]
ଭ୍ପ [740, 648]
ପ୍ଫ [778, 568]
ଷ୍ଘ [148, 885]
ଙ୍ଗ [112, 146]
ଯ୍ଖ [76, 701]
ର୍ଳ [1066, 753]
ୱ୍ଙ [185, 833]
ସ୍ଡ [461, 912]
ଲ୍ଚ [221, 780]
ଦ୍କ [41, 489]
ପ୍ବ [814, 568]
ସ୍ଝ [324, 912]
ମ୍ଫ [778, 674]
ଟ୍କ [41, 304]
ଟ୍ତ [566, 304]
ଗ୍ଝ [324, 93]
ପ୍ୱ [1102, 568]
ଯ୍ଝ [324, 701]
ଥ୍ମ [885, 463]
ଣ୍ଯ [922, 410]
ଷ୍ଷ [1173, 885]
ତ୍ଢ [495, 436]
ଞ୍ଡ [461, 278]
ଝ୍ଭ [850, 251]
ଳ୍ଠ [426, 806]
ମ୍ଠ [426, 674]
ଚ୍ଗ [112, 172]
ଛ୍ଟ [392, 199]
ନ୍ୟ [959, 542]
ଯ୍ଚ [221, 701]
ଢ୍କ [41, 384]
ୟ୍ଫ [778, 727]
ଥ୍ଧ [670, 463]
ୟ୍ଖ [76, 727]
ଝ୍ଧ [670, 251]
ଖ୍ଛ [255, 67]
ଡ୍ର [994, 357]
ସ୍ଙ [185, 912]
ଦ୍ୟ [959, 489]
ଳ୍ବ [814, 806]
ଗ୍ଥ [601, 93]
ଞ୍ପ [740, 278]
ଯ୍ଳ [1066, 701]
ମ୍ମ [885, 674]
ଷ୍ଭ [850, 885]
